Search for the cell housing the specified text and yield its (x, y) center coordinate. 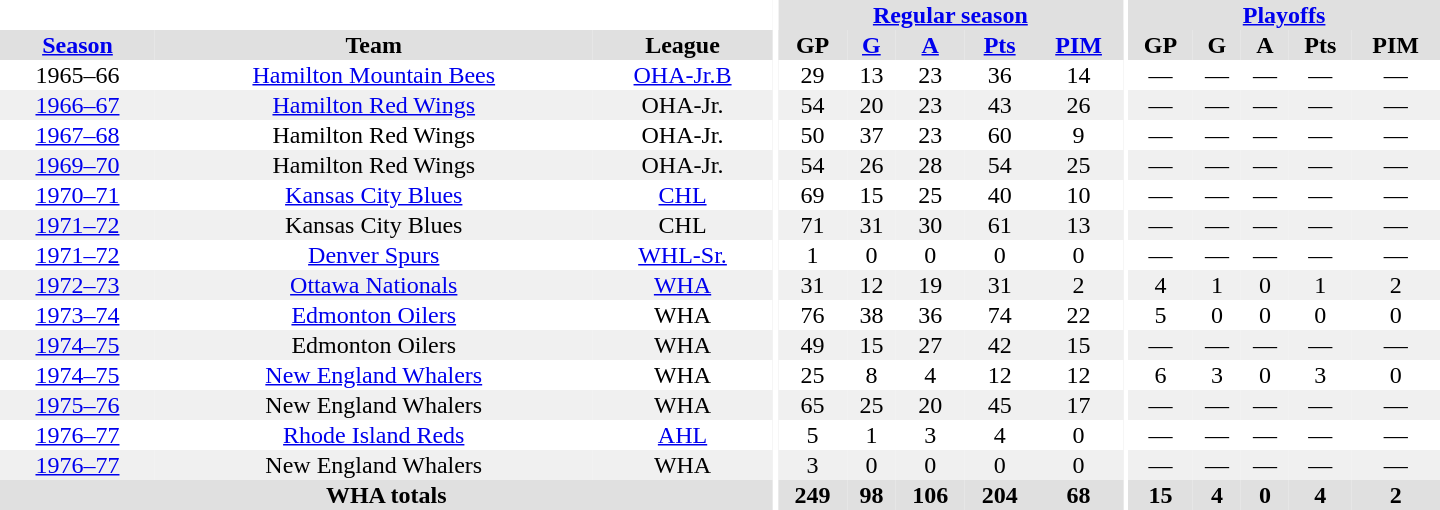
1970–71 (78, 195)
98 (871, 495)
71 (812, 225)
WHL-Sr. (683, 255)
AHL (683, 435)
1969–70 (78, 165)
9 (1078, 135)
30 (930, 225)
1973–74 (78, 315)
10 (1078, 195)
17 (1078, 405)
1972–73 (78, 285)
22 (1078, 315)
1975–76 (78, 405)
19 (930, 285)
69 (812, 195)
40 (1000, 195)
League (683, 45)
Ottawa Nationals (374, 285)
Denver Spurs (374, 255)
29 (812, 75)
49 (812, 345)
249 (812, 495)
Rhode Island Reds (374, 435)
37 (871, 135)
42 (1000, 345)
204 (1000, 495)
76 (812, 315)
1967–68 (78, 135)
68 (1078, 495)
45 (1000, 405)
43 (1000, 105)
1965–66 (78, 75)
Season (78, 45)
106 (930, 495)
OHA-Jr.B (683, 75)
14 (1078, 75)
61 (1000, 225)
Hamilton Mountain Bees (374, 75)
6 (1160, 375)
28 (930, 165)
38 (871, 315)
1966–67 (78, 105)
WHA totals (386, 495)
Playoffs (1284, 15)
50 (812, 135)
74 (1000, 315)
27 (930, 345)
8 (871, 375)
Regular season (950, 15)
60 (1000, 135)
65 (812, 405)
Team (374, 45)
